Locate the cell with the specified text and output its [X, Y] center coordinate. 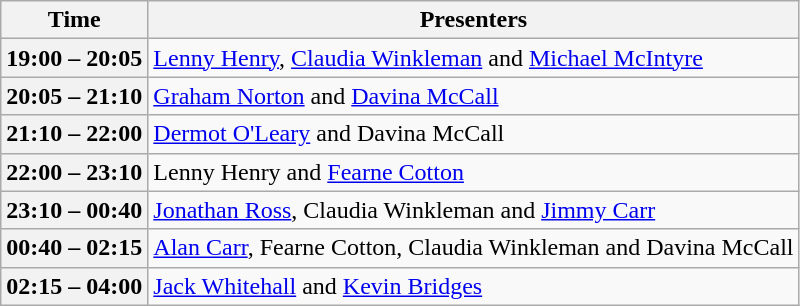
19:00 – 20:05 [74, 58]
00:40 – 02:15 [74, 248]
23:10 – 00:40 [74, 210]
20:05 – 21:10 [74, 96]
21:10 – 22:00 [74, 134]
Lenny Henry, Claudia Winkleman and Michael McIntyre [474, 58]
Jonathan Ross, Claudia Winkleman and Jimmy Carr [474, 210]
Lenny Henry and Fearne Cotton [474, 172]
Dermot O'Leary and Davina McCall [474, 134]
Alan Carr, Fearne Cotton, Claudia Winkleman and Davina McCall [474, 248]
02:15 – 04:00 [74, 286]
Time [74, 20]
Presenters [474, 20]
Jack Whitehall and Kevin Bridges [474, 286]
22:00 – 23:10 [74, 172]
Graham Norton and Davina McCall [474, 96]
